From the cell containing the given text, extract its center point as [x, y] coordinate. 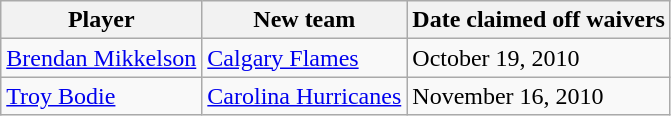
Carolina Hurricanes [304, 96]
October 19, 2010 [539, 58]
New team [304, 20]
November 16, 2010 [539, 96]
Brendan Mikkelson [102, 58]
Player [102, 20]
Calgary Flames [304, 58]
Date claimed off waivers [539, 20]
Troy Bodie [102, 96]
